Determine the [x, y] coordinate at the center of the cell enclosing the given text.  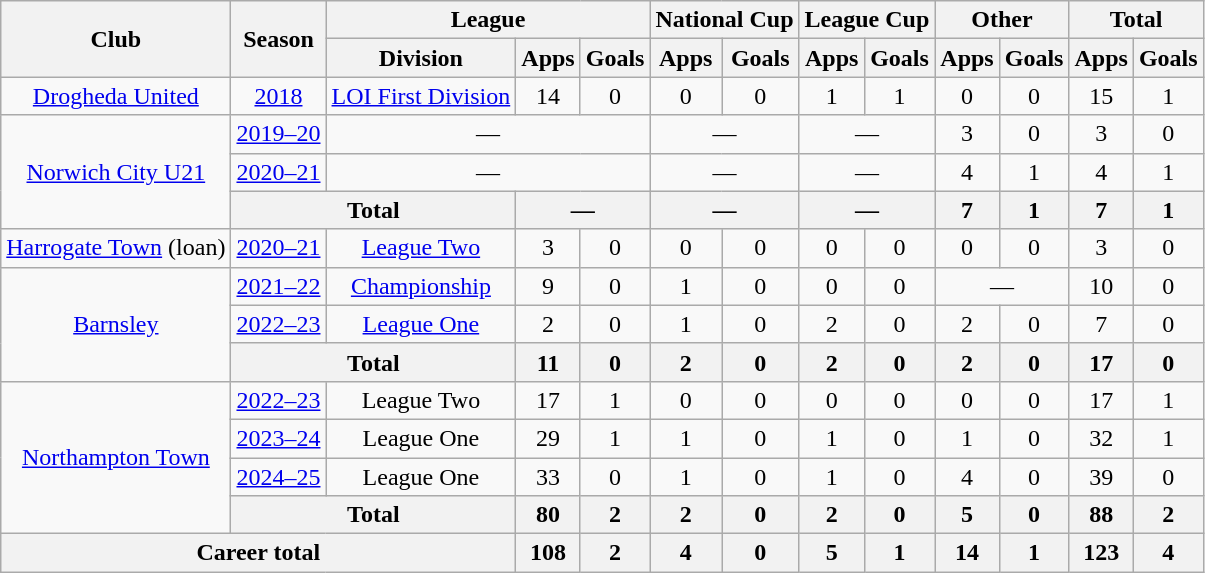
Championship [421, 286]
League Cup [867, 20]
123 [1101, 553]
108 [548, 553]
2023–24 [278, 438]
LOI First Division [421, 96]
Harrogate Town (loan) [116, 248]
29 [548, 438]
11 [548, 362]
10 [1101, 286]
Division [421, 58]
2019–20 [278, 134]
Norwich City U21 [116, 172]
2024–25 [278, 477]
Barnsley [116, 324]
2018 [278, 96]
33 [548, 477]
Career total [258, 553]
2021–22 [278, 286]
9 [548, 286]
15 [1101, 96]
80 [548, 515]
Club [116, 39]
Northampton Town [116, 457]
Other [1002, 20]
Season [278, 39]
National Cup [724, 20]
39 [1101, 477]
88 [1101, 515]
League [488, 20]
Drogheda United [116, 96]
32 [1101, 438]
